Detect which cell encompasses the target text, then output its (X, Y) center coordinate. 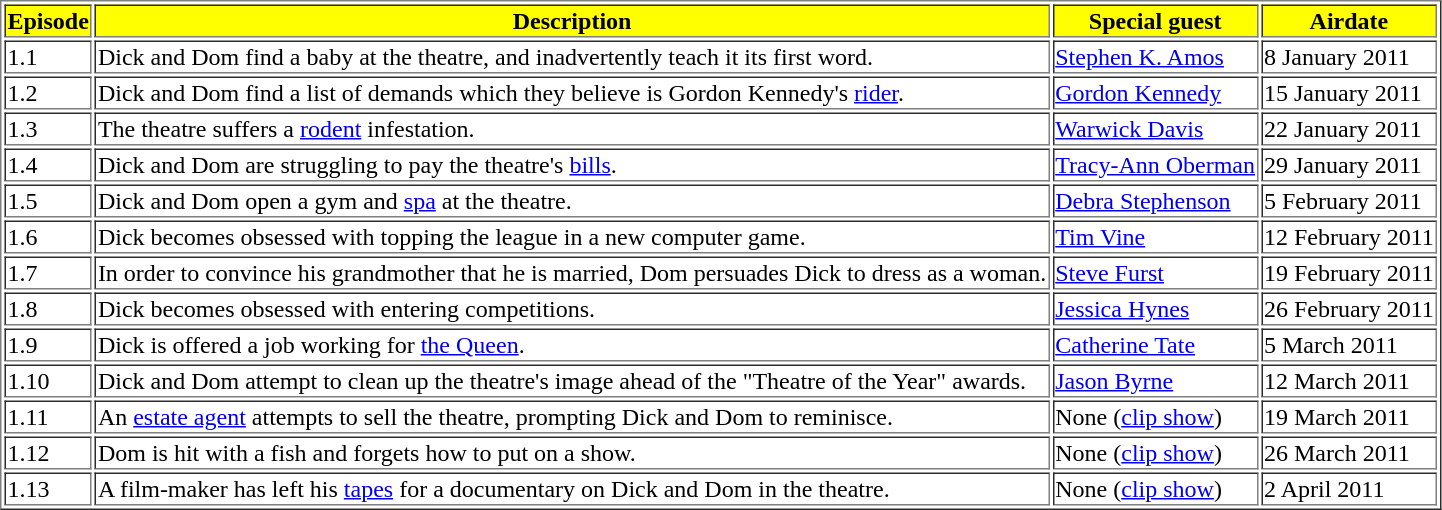
12 March 2011 (1349, 380)
15 January 2011 (1349, 92)
Jason Byrne (1155, 380)
1.3 (48, 128)
1.13 (48, 488)
1.7 (48, 272)
26 March 2011 (1349, 452)
An estate agent attempts to sell the theatre, prompting Dick and Dom to reminisce. (572, 416)
Airdate (1349, 20)
Description (572, 20)
19 March 2011 (1349, 416)
1.5 (48, 200)
1.9 (48, 344)
2 April 2011 (1349, 488)
Tracy-Ann Oberman (1155, 164)
Debra Stephenson (1155, 200)
1.2 (48, 92)
Dick and Dom open a gym and spa at the theatre. (572, 200)
Dick and Dom are struggling to pay the theatre's bills. (572, 164)
Special guest (1155, 20)
Jessica Hynes (1155, 308)
Dick becomes obsessed with entering competitions. (572, 308)
Dick is offered a job working for the Queen. (572, 344)
5 March 2011 (1349, 344)
22 January 2011 (1349, 128)
Dick and Dom attempt to clean up the theatre's image ahead of the "Theatre of the Year" awards. (572, 380)
5 February 2011 (1349, 200)
Episode (48, 20)
1.8 (48, 308)
Gordon Kennedy (1155, 92)
Dick and Dom find a list of demands which they believe is Gordon Kennedy's rider. (572, 92)
Dick and Dom find a baby at the theatre, and inadvertently teach it its first word. (572, 56)
Dick becomes obsessed with topping the league in a new computer game. (572, 236)
Catherine Tate (1155, 344)
Stephen K. Amos (1155, 56)
26 February 2011 (1349, 308)
Dom is hit with a fish and forgets how to put on a show. (572, 452)
29 January 2011 (1349, 164)
1.1 (48, 56)
Steve Furst (1155, 272)
Warwick Davis (1155, 128)
1.11 (48, 416)
1.10 (48, 380)
19 February 2011 (1349, 272)
8 January 2011 (1349, 56)
1.6 (48, 236)
1.4 (48, 164)
A film-maker has left his tapes for a documentary on Dick and Dom in the theatre. (572, 488)
1.12 (48, 452)
In order to convince his grandmother that he is married, Dom persuades Dick to dress as a woman. (572, 272)
The theatre suffers a rodent infestation. (572, 128)
Tim Vine (1155, 236)
12 February 2011 (1349, 236)
